Pinpoint the cell where the given text exists, returning its [X, Y] midpoint coordinate. 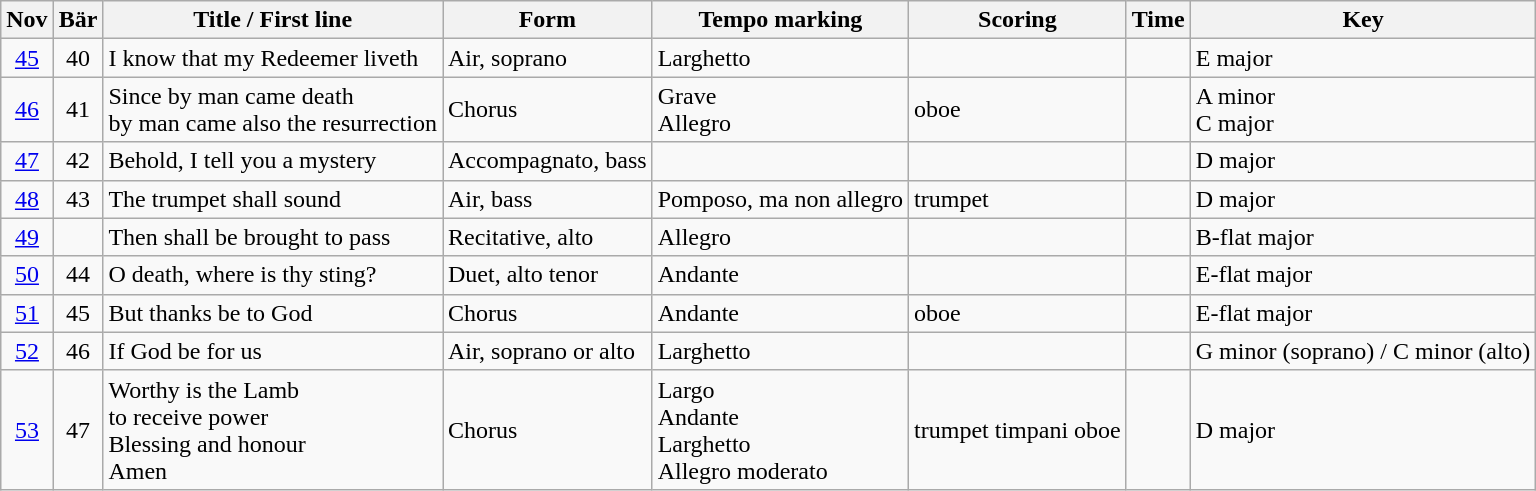
I know that my Redeemer liveth [273, 58]
G minor (soprano) / C minor (alto) [1363, 351]
43 [78, 199]
41 [78, 110]
Tempo marking [780, 20]
Pomposo, ma non allegro [780, 199]
Bär [78, 20]
49 [27, 237]
Air, bass [547, 199]
Title / First line [273, 20]
The trumpet shall sound [273, 199]
44 [78, 275]
Largo Andante Larghetto Allegro moderato [780, 430]
trumpet [1018, 199]
Nov [27, 20]
Allegro [780, 237]
trumpet timpani oboe [1018, 430]
48 [27, 199]
Air, soprano [547, 58]
42 [78, 161]
Behold, I tell you a mystery [273, 161]
50 [27, 275]
Key [1363, 20]
Air, soprano or alto [547, 351]
Duet, alto tenor [547, 275]
E major [1363, 58]
A minor C major [1363, 110]
Time [1158, 20]
51 [27, 313]
But thanks be to God [273, 313]
53 [27, 430]
Scoring [1018, 20]
Then shall be brought to pass [273, 237]
Form [547, 20]
Recitative, alto [547, 237]
If God be for us [273, 351]
B-flat major [1363, 237]
Accompagnato, bass [547, 161]
40 [78, 58]
Worthy is the Lamb to receive power Blessing and honour Amen [273, 430]
Grave Allegro [780, 110]
52 [27, 351]
Since by man came death by man came also the resurrection [273, 110]
O death, where is thy sting? [273, 275]
